Search for the cell housing the specified text and yield its (x, y) center coordinate. 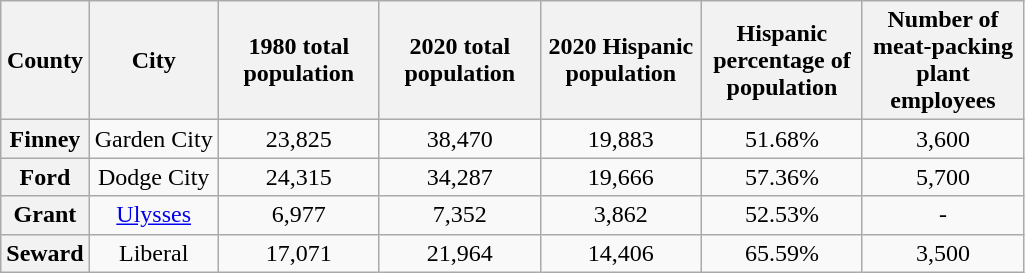
2020 total population (460, 60)
3,500 (942, 253)
65.59% (782, 253)
Number of meat-packing plant employees (942, 60)
Dodge City (154, 177)
21,964 (460, 253)
51.68% (782, 139)
Hispanic percentage of population (782, 60)
Grant (45, 215)
14,406 (620, 253)
Liberal (154, 253)
Garden City (154, 139)
3,862 (620, 215)
23,825 (298, 139)
7,352 (460, 215)
Ulysses (154, 215)
2020 Hispanic population (620, 60)
Seward (45, 253)
County (45, 60)
38,470 (460, 139)
City (154, 60)
6,977 (298, 215)
3,600 (942, 139)
19,883 (620, 139)
17,071 (298, 253)
57.36% (782, 177)
- (942, 215)
Ford (45, 177)
1980 total population (298, 60)
19,666 (620, 177)
Finney (45, 139)
52.53% (782, 215)
5,700 (942, 177)
24,315 (298, 177)
34,287 (460, 177)
